Find where the given text appears and provide that cell's center as [x, y] coordinate. 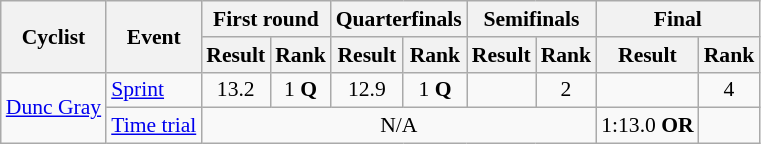
12.9 [367, 90]
Dunc Gray [54, 108]
Cyclist [54, 36]
Semifinals [532, 19]
4 [730, 90]
Event [154, 36]
N/A [398, 126]
13.2 [236, 90]
Final [678, 19]
Sprint [154, 90]
First round [266, 19]
2 [566, 90]
1:13.0 OR [647, 126]
Time trial [154, 126]
Quarterfinals [399, 19]
